From the cell containing the given text, extract its center point as [X, Y] coordinate. 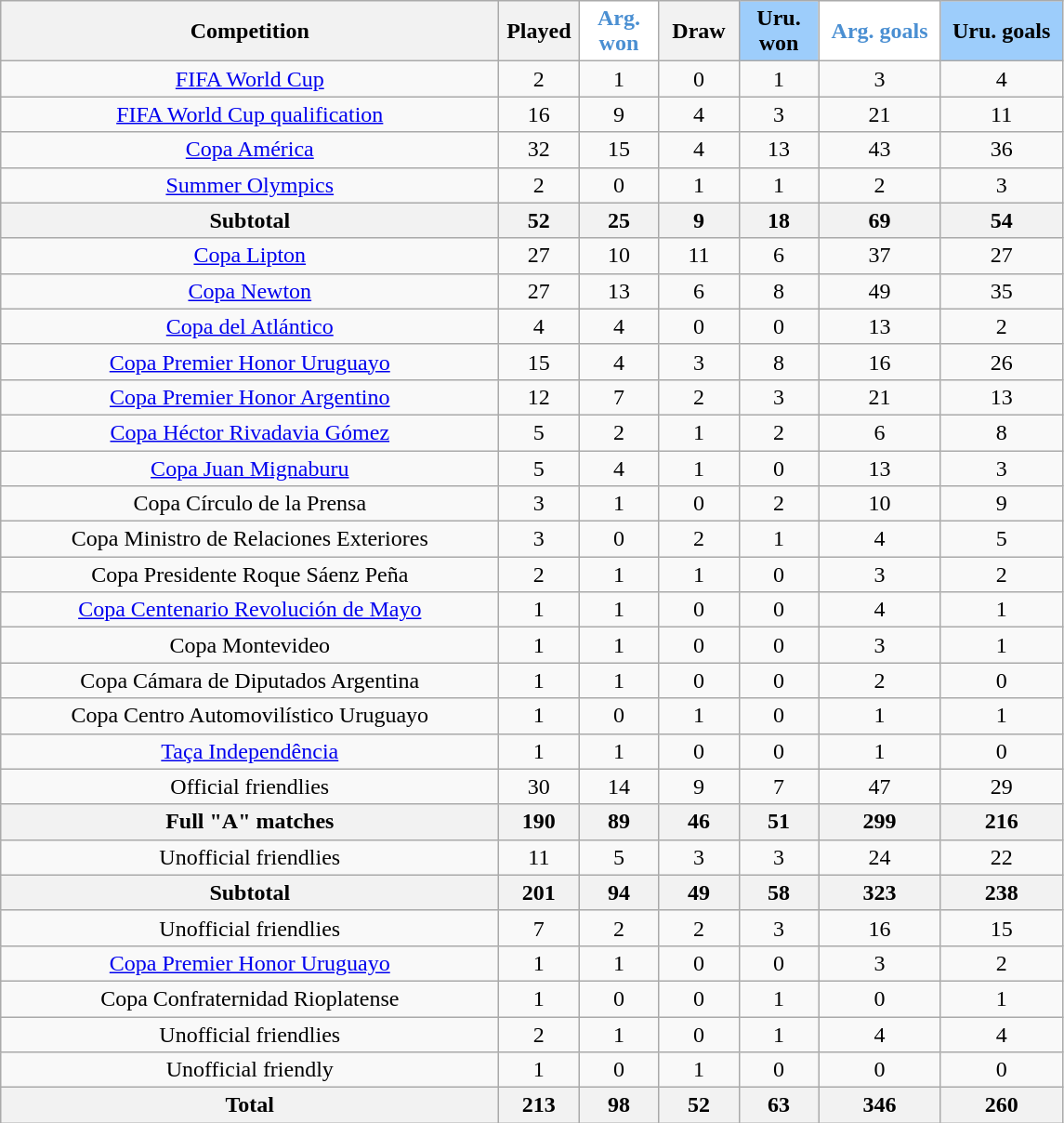
260 [1002, 1105]
98 [619, 1105]
22 [1002, 857]
Copa Juan Mignaburu [250, 468]
43 [879, 150]
Copa Montevideo [250, 645]
201 [539, 892]
346 [879, 1105]
Copa Confraternidad Rioplatense [250, 998]
47 [879, 786]
63 [779, 1105]
69 [879, 220]
89 [619, 822]
Copa Ministro de Relaciones Exteriores [250, 539]
30 [539, 786]
Unofficial friendly [250, 1070]
213 [539, 1105]
94 [619, 892]
216 [1002, 822]
Arg. won [619, 32]
Uru. goals [1002, 32]
29 [1002, 786]
Copa Héctor Rivadavia Gómez [250, 432]
Copa América [250, 150]
Copa Lipton [250, 256]
FIFA World Cup qualification [250, 114]
26 [1002, 362]
Copa Círculo de la Prensa [250, 504]
Summer Olympics [250, 185]
Competition [250, 32]
Official friendlies [250, 786]
190 [539, 822]
FIFA World Cup [250, 79]
58 [779, 892]
Copa Newton [250, 291]
25 [619, 220]
12 [539, 397]
Copa del Atlántico [250, 326]
Copa Presidente Roque Sáenz Peña [250, 575]
Arg. goals [879, 32]
Total [250, 1105]
323 [879, 892]
238 [1002, 892]
Copa Cámara de Diputados Argentina [250, 680]
18 [779, 220]
36 [1002, 150]
46 [699, 822]
Played [539, 32]
32 [539, 150]
299 [879, 822]
Taça Independência [250, 751]
Copa Centro Automovilístico Uruguayo [250, 716]
54 [1002, 220]
Uru. won [779, 32]
37 [879, 256]
Full "A" matches [250, 822]
51 [779, 822]
14 [619, 786]
Draw [699, 32]
Copa Centenario Revolución de Mayo [250, 610]
Copa Premier Honor Argentino [250, 397]
24 [879, 857]
35 [1002, 291]
